Locate the cell with the specified text and output its [X, Y] center coordinate. 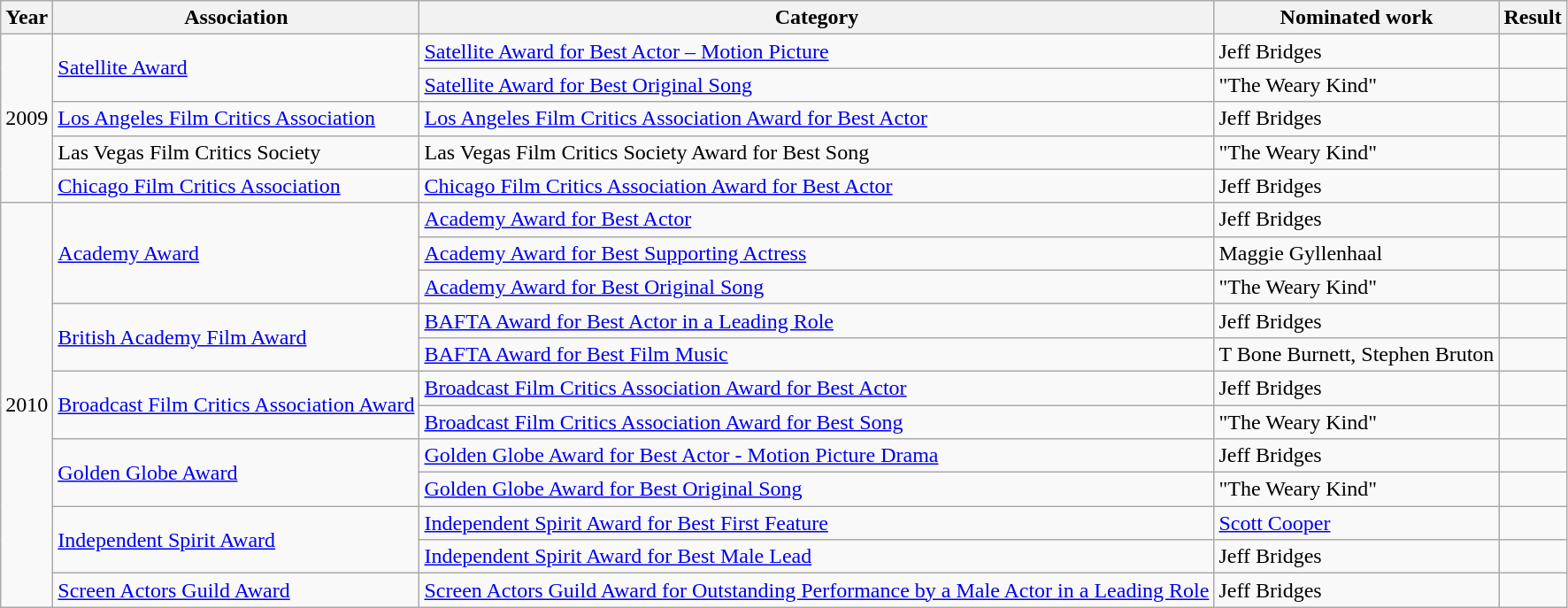
Year [27, 18]
2010 [27, 405]
Golden Globe Award for Best Original Song [817, 489]
British Academy Film Award [236, 337]
Satellite Award [236, 68]
Screen Actors Guild Award for Outstanding Performance by a Male Actor in a Leading Role [817, 590]
Broadcast Film Critics Association Award [236, 404]
Independent Spirit Award for Best Male Lead [817, 557]
Screen Actors Guild Award [236, 590]
Nominated work [1357, 18]
2009 [27, 119]
Academy Award for Best Supporting Actress [817, 253]
Maggie Gyllenhaal [1357, 253]
Independent Spirit Award [236, 540]
Academy Award for Best Actor [817, 219]
Scott Cooper [1357, 523]
Broadcast Film Critics Association Award for Best Song [817, 422]
Golden Globe Award [236, 473]
Result [1533, 18]
BAFTA Award for Best Actor in a Leading Role [817, 320]
Independent Spirit Award for Best First Feature [817, 523]
Broadcast Film Critics Association Award for Best Actor [817, 388]
Satellite Award for Best Actor – Motion Picture [817, 51]
Academy Award [236, 253]
Las Vegas Film Critics Society [236, 152]
Category [817, 18]
Los Angeles Film Critics Association [236, 119]
Chicago Film Critics Association Award for Best Actor [817, 186]
Academy Award for Best Original Song [817, 287]
BAFTA Award for Best Film Music [817, 354]
Association [236, 18]
Los Angeles Film Critics Association Award for Best Actor [817, 119]
T Bone Burnett, Stephen Bruton [1357, 354]
Chicago Film Critics Association [236, 186]
Satellite Award for Best Original Song [817, 85]
Golden Globe Award for Best Actor - Motion Picture Drama [817, 456]
Las Vegas Film Critics Society Award for Best Song [817, 152]
